Extract the (x, y) coordinate from the center of the cell holding the provided text.  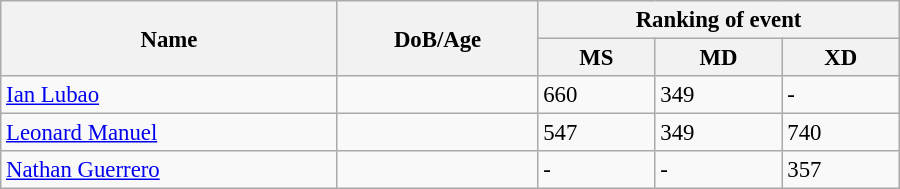
DoB/Age (438, 38)
Nathan Guerrero (170, 170)
MS (596, 58)
660 (596, 95)
Ian Lubao (170, 95)
XD (840, 58)
Leonard Manuel (170, 133)
MD (718, 58)
357 (840, 170)
Name (170, 38)
Ranking of event (718, 20)
547 (596, 133)
740 (840, 133)
